Locate the cell with the specified text and output its (X, Y) center coordinate. 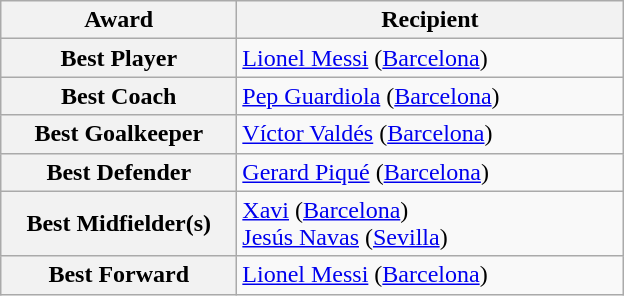
Víctor Valdés (Barcelona) (430, 134)
Recipient (430, 20)
Best Player (119, 58)
Best Defender (119, 172)
Award (119, 20)
Xavi (Barcelona) Jesús Navas (Sevilla) (430, 224)
Best Coach (119, 96)
Gerard Piqué (Barcelona) (430, 172)
Best Forward (119, 275)
Best Midfielder(s) (119, 224)
Pep Guardiola (Barcelona) (430, 96)
Best Goalkeeper (119, 134)
